Pinpoint the cell where the given text exists, returning its [X, Y] midpoint coordinate. 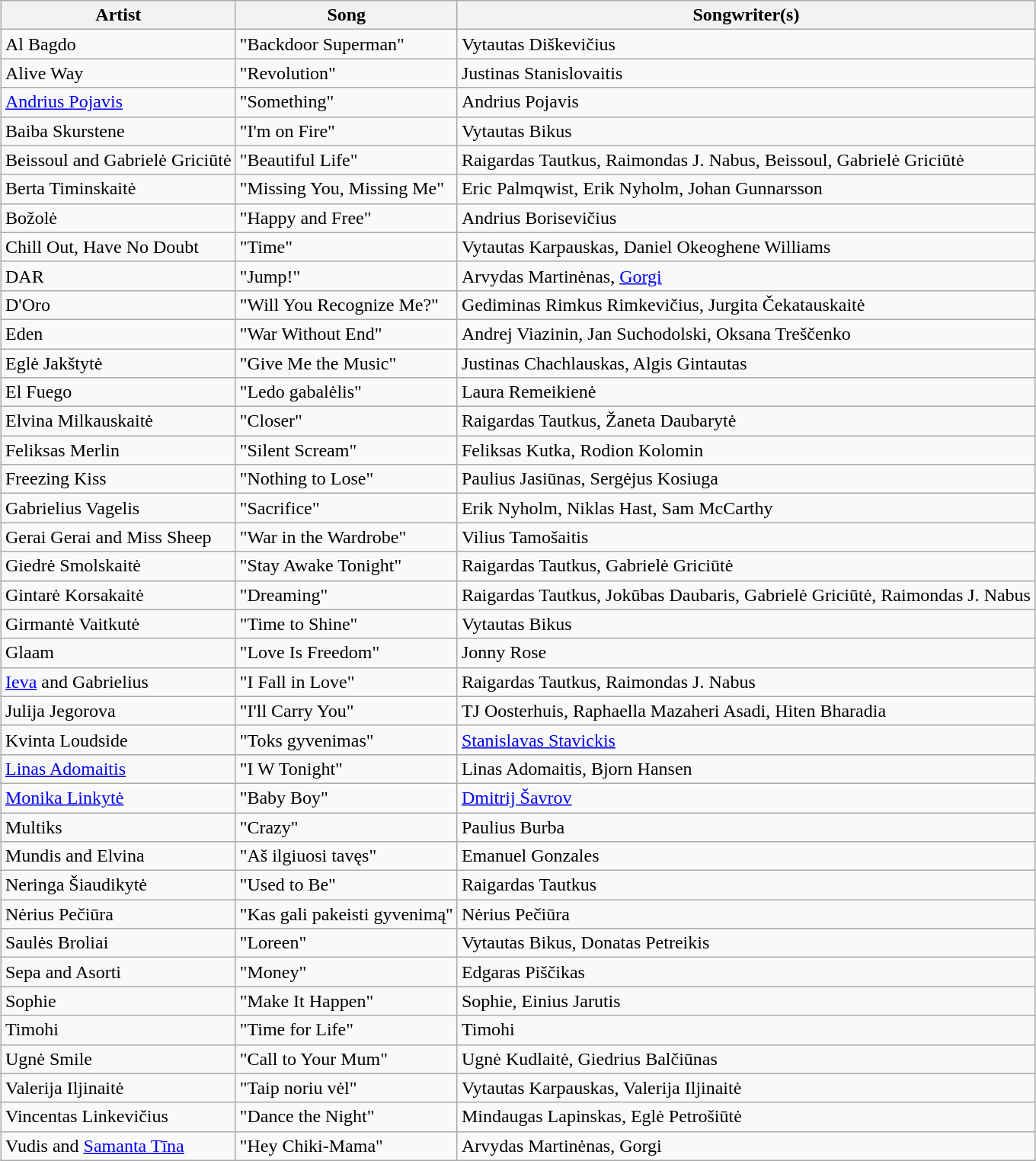
"Loreen" [346, 943]
"Stay Awake Tonight" [346, 566]
Raigardas Tautkus, Raimondas J. Nabus, Beissoul, Gabrielė Griciūtė [746, 160]
Emanuel Gonzales [746, 856]
"Money" [346, 972]
Paulius Burba [746, 827]
"I'm on Fire" [346, 131]
"Backdoor Superman" [346, 44]
El Fuego [118, 392]
"Time" [346, 247]
Sepa and Asorti [118, 972]
Eden [118, 334]
"Beautiful Life" [346, 160]
Božolė [118, 218]
Edgaras Piščikas [746, 972]
Justinas Chachlauskas, Algis Gintautas [746, 363]
DAR [118, 276]
Feliksas Kutka, Rodion Kolomin [746, 450]
Jonny Rose [746, 653]
"Taip noriu vėl" [346, 1088]
"Missing You, Missing Me" [346, 189]
Gabrielius Vagelis [118, 508]
Vilius Tamošaitis [746, 537]
Paulius Jasiūnas, Sergėjus Kosiuga [746, 479]
"Make It Happen" [346, 1001]
Laura Remeikienė [746, 392]
Gintarė Korsakaitė [118, 595]
Vytautas Karpauskas, Daniel Okeoghene Williams [746, 247]
"I Fall in Love" [346, 682]
"I W Tonight" [346, 769]
Justinas Stanislovaitis [746, 73]
"I'll Carry You" [346, 711]
Gerai Gerai and Miss Sheep [118, 537]
Multiks [118, 827]
"Dance the Night" [346, 1117]
"Silent Scream" [346, 450]
"Will You Recognize Me?" [346, 305]
Raigardas Tautkus, Gabrielė Griciūtė [746, 566]
"Closer" [346, 421]
Erik Nyholm, Niklas Hast, Sam McCarthy [746, 508]
Kvinta Loudside [118, 740]
Giedrė Smolskaitė [118, 566]
"Kas gali pakeisti gyvenimą" [346, 914]
Eric Palmqwist, Erik Nyholm, Johan Gunnarsson [746, 189]
Andrej Viazinin, Jan Suchodolski, Oksana Treščenko [746, 334]
Neringa Šiaudikytė [118, 885]
Al Bagdo [118, 44]
Baiba Skurstene [118, 131]
Vudis and Samanta Tīna [118, 1146]
"Time for Life" [346, 1030]
"War in the Wardrobe" [346, 537]
Song [346, 15]
Saulės Broliai [118, 943]
Ieva and Gabrielius [118, 682]
Julija Jegorova [118, 711]
"Something" [346, 102]
Monika Linkytė [118, 798]
"Time to Shine" [346, 624]
Vytautas Karpauskas, Valerija Iljinaitė [746, 1088]
"Revolution" [346, 73]
Girmantė Vaitkutė [118, 624]
D'Oro [118, 305]
"Call to Your Mum" [346, 1059]
Vytautas Diškevičius [746, 44]
Artist [118, 15]
Alive Way [118, 73]
"Ledo gabalėlis" [346, 392]
Ugnė Smile [118, 1059]
Glaam [118, 653]
Ugnė Kudlaitė, Giedrius Balčiūnas [746, 1059]
Raigardas Tautkus [746, 885]
TJ Oosterhuis, Raphaella Mazaheri Asadi, Hiten Bharadia [746, 711]
Mundis and Elvina [118, 856]
"Used to Be" [346, 885]
"Toks gyvenimas" [346, 740]
Dmitrij Šavrov [746, 798]
"Love Is Freedom" [346, 653]
Songwriter(s) [746, 15]
Freezing Kiss [118, 479]
Eglė Jakštytė [118, 363]
Gediminas Rimkus Rimkevičius, Jurgita Čekatauskaitė [746, 305]
Linas Adomaitis, Bjorn Hansen [746, 769]
"Jump!" [346, 276]
Sophie, Einius Jarutis [746, 1001]
Linas Adomaitis [118, 769]
Chill Out, Have No Doubt [118, 247]
"Baby Boy" [346, 798]
"Dreaming" [346, 595]
Sophie [118, 1001]
Raigardas Tautkus, Raimondas J. Nabus [746, 682]
Elvina Milkauskaitė [118, 421]
Andrius Borisevičius [746, 218]
"Crazy" [346, 827]
Valerija Iljinaitė [118, 1088]
"Aš ilgiuosi tavęs" [346, 856]
"War Without End" [346, 334]
Stanislavas Stavickis [746, 740]
Vincentas Linkevičius [118, 1117]
"Give Me the Music" [346, 363]
"Hey Chiki-Mama" [346, 1146]
"Happy and Free" [346, 218]
Raigardas Tautkus, Žaneta Daubarytė [746, 421]
Raigardas Tautkus, Jokūbas Daubaris, Gabrielė Griciūtė, Raimondas J. Nabus [746, 595]
Berta Timinskaitė [118, 189]
Mindaugas Lapinskas, Eglė Petrošiūtė [746, 1117]
"Nothing to Lose" [346, 479]
"Sacrifice" [346, 508]
Beissoul and Gabrielė Griciūtė [118, 160]
Vytautas Bikus, Donatas Petreikis [746, 943]
Feliksas Merlin [118, 450]
